Output the [X, Y] coordinate of the center of the cell containing the given text.  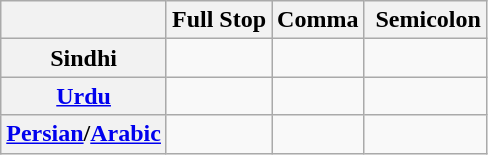
Comma [318, 20]
Full Stop [218, 20]
‌ Semicolon [425, 20]
Persian/Arabic [84, 134]
Urdu [84, 96]
Sindhi [84, 58]
